Extract the (x, y) coordinate from the center of the cell holding the provided text.  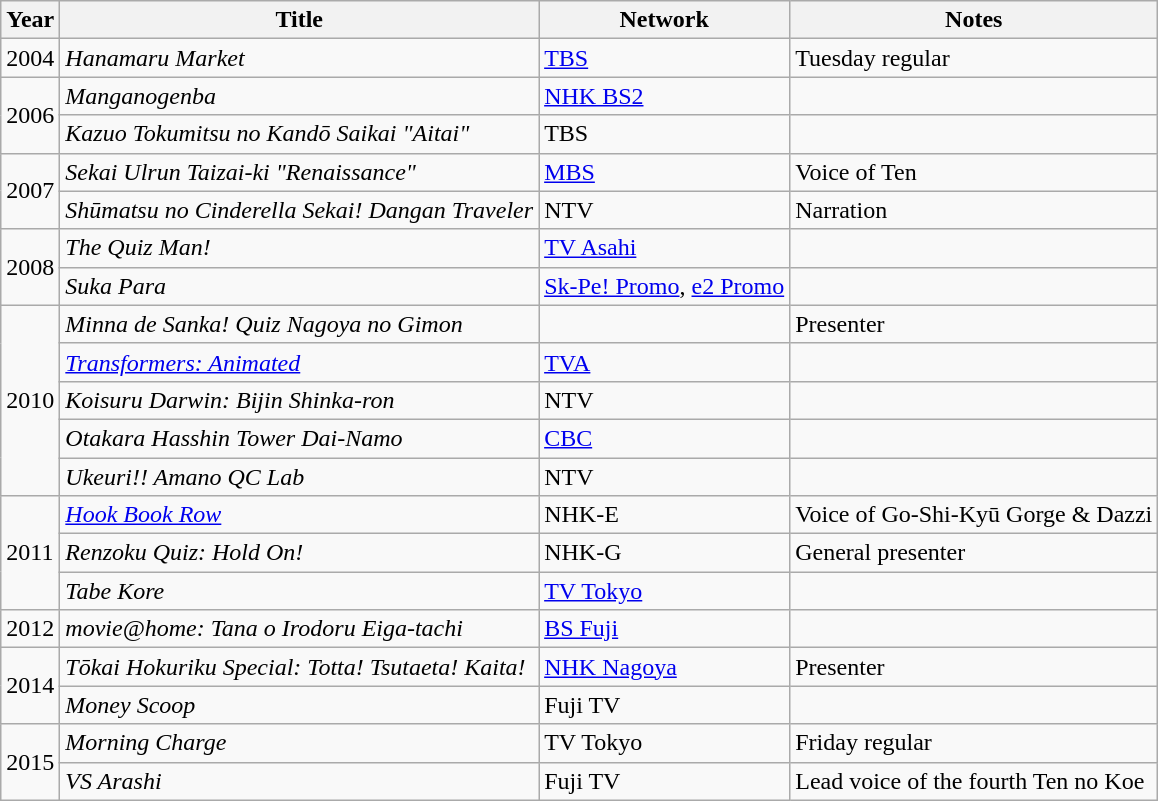
Hook Book Row (300, 515)
NHK-G (664, 553)
The Quiz Man! (300, 248)
Renzoku Quiz: Hold On! (300, 553)
Transformers: Animated (300, 362)
Friday regular (974, 743)
Notes (974, 20)
BS Fuji (664, 629)
TVA (664, 362)
Shūmatsu no Cinderella Sekai! Dangan Traveler (300, 210)
Tabe Kore (300, 591)
NHK Nagoya (664, 667)
Morning Charge (300, 743)
TV Asahi (664, 248)
2015 (30, 762)
movie@home: Tana o Irodoru Eiga-tachi (300, 629)
2012 (30, 629)
2014 (30, 686)
Year (30, 20)
General presenter (974, 553)
2006 (30, 115)
NHK-E (664, 515)
2007 (30, 191)
MBS (664, 172)
Manganogenba (300, 96)
VS Arashi (300, 781)
Network (664, 20)
Hanamaru Market (300, 58)
Otakara Hasshin Tower Dai-Namo (300, 438)
Kazuo Tokumitsu no Kandō Saikai "Aitai" (300, 134)
NHK BS2 (664, 96)
Ukeuri!! Amano QC Lab (300, 477)
Voice of Ten (974, 172)
Minna de Sanka! Quiz Nagoya no Gimon (300, 324)
2008 (30, 267)
Sekai Ulrun Taizai-ki "Renaissance" (300, 172)
Narration (974, 210)
Koisuru Darwin: Bijin Shinka-ron (300, 400)
Voice of Go-Shi-Kyū Gorge & Dazzi (974, 515)
2011 (30, 553)
Sk-Pe! Promo, e2 Promo (664, 286)
Tuesday regular (974, 58)
Money Scoop (300, 705)
Suka Para (300, 286)
CBC (664, 438)
2004 (30, 58)
Tōkai Hokuriku Special: Totta! Tsutaeta! Kaita! (300, 667)
Title (300, 20)
Lead voice of the fourth Ten no Koe (974, 781)
2010 (30, 400)
